Pinpoint the cell where the given text exists, returning its [x, y] midpoint coordinate. 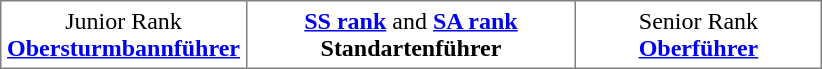
SS rank and SA rankStandartenführer [412, 35]
Junior RankObersturmbannführer [123, 35]
Senior RankOberführer [698, 35]
